Return [X, Y] of the center of cell containing provided text 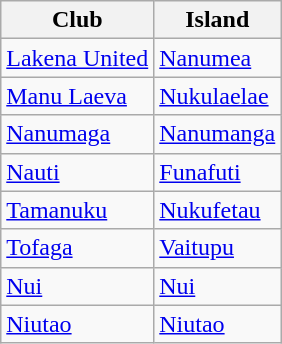
Nanumea [218, 58]
Tofaga [78, 248]
Nukufetau [218, 210]
Tamanuku [78, 210]
Funafuti [218, 172]
Club [78, 20]
Lakena United [78, 58]
Nanumanga [218, 134]
Nauti [78, 172]
Nukulaelae [218, 96]
Vaitupu [218, 248]
Manu Laeva [78, 96]
Nanumaga [78, 134]
Island [218, 20]
